Determine the (X, Y) coordinate at the center of the cell enclosing the given text.  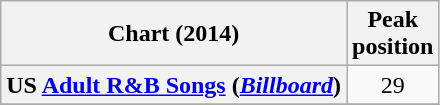
US Adult R&B Songs (Billboard) (174, 85)
Chart (2014) (174, 34)
29 (393, 85)
Peakposition (393, 34)
